Detect which cell encompasses the target text, then output its (x, y) center coordinate. 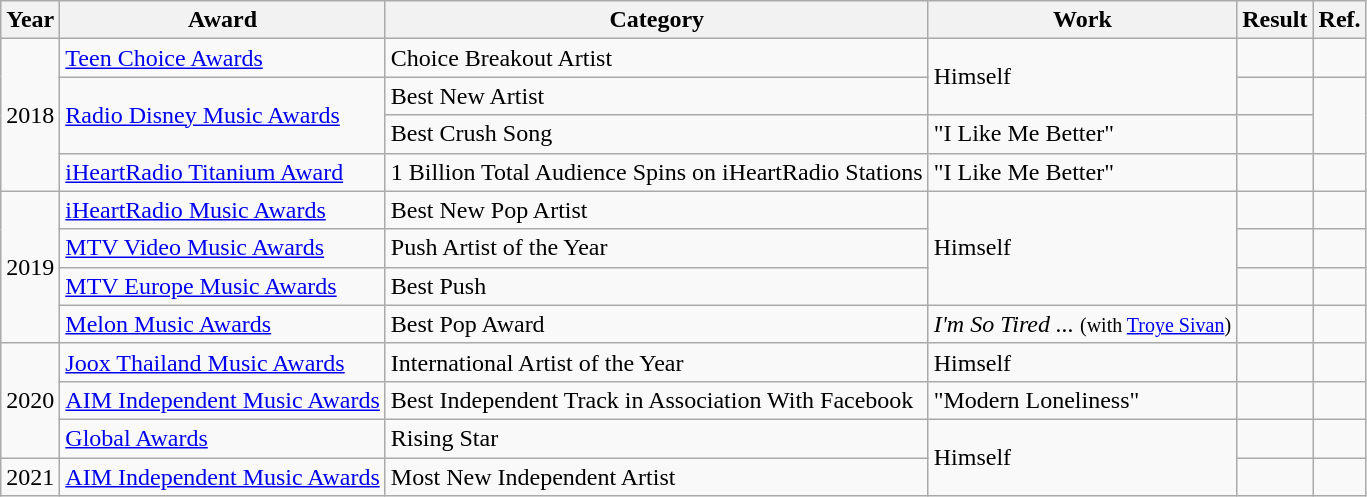
Award (222, 20)
Best Independent Track in Association With Facebook (656, 400)
MTV Europe Music Awards (222, 286)
2018 (30, 115)
MTV Video Music Awards (222, 248)
Result (1275, 20)
Best Push (656, 286)
Best New Artist (656, 96)
Push Artist of the Year (656, 248)
Ref. (1340, 20)
Melon Music Awards (222, 324)
2020 (30, 400)
Best New Pop Artist (656, 210)
Radio Disney Music Awards (222, 115)
Choice Breakout Artist (656, 58)
International Artist of the Year (656, 362)
2021 (30, 477)
Best Crush Song (656, 134)
Teen Choice Awards (222, 58)
Year (30, 20)
iHeartRadio Music Awards (222, 210)
Rising Star (656, 438)
iHeartRadio Titanium Award (222, 172)
Best Pop Award (656, 324)
Most New Independent Artist (656, 477)
Work (1082, 20)
"Modern Loneliness" (1082, 400)
2019 (30, 267)
Global Awards (222, 438)
I'm So Tired ... (with Troye Sivan) (1082, 324)
Joox Thailand Music Awards (222, 362)
Category (656, 20)
1 Billion Total Audience Spins on iHeartRadio Stations (656, 172)
